Detect which cell encompasses the target text, then output its [x, y] center coordinate. 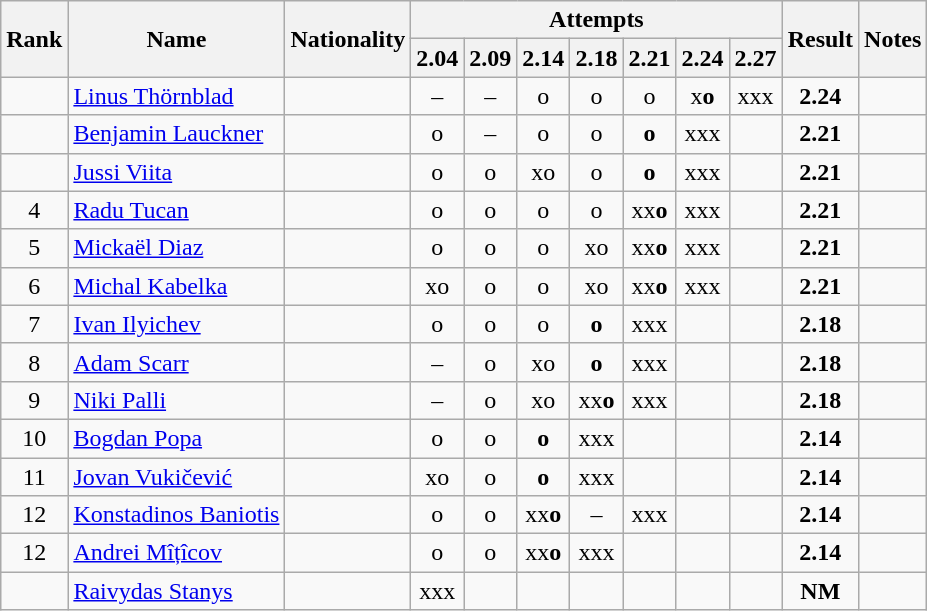
Andrei Mîțîcov [176, 553]
2.27 [756, 58]
10 [34, 438]
8 [34, 362]
Adam Scarr [176, 362]
Benjamin Lauckner [176, 134]
Attempts [596, 20]
Raivydas Stanys [176, 591]
Mickaël Diaz [176, 248]
Notes [893, 39]
4 [34, 210]
Name [176, 39]
6 [34, 286]
Michal Kabelka [176, 286]
9 [34, 400]
Konstadinos Baniotis [176, 515]
Bogdan Popa [176, 438]
Linus Thörnblad [176, 96]
7 [34, 324]
Jovan Vukičević [176, 477]
2.04 [438, 58]
Nationality [348, 39]
5 [34, 248]
2.09 [490, 58]
Result [820, 39]
NM [820, 591]
Rank [34, 39]
11 [34, 477]
Radu Tucan [176, 210]
Jussi Viita [176, 172]
Niki Palli [176, 400]
Ivan Ilyichev [176, 324]
